Scan for the cell matching the given text and deliver its [x, y] coordinate at center. 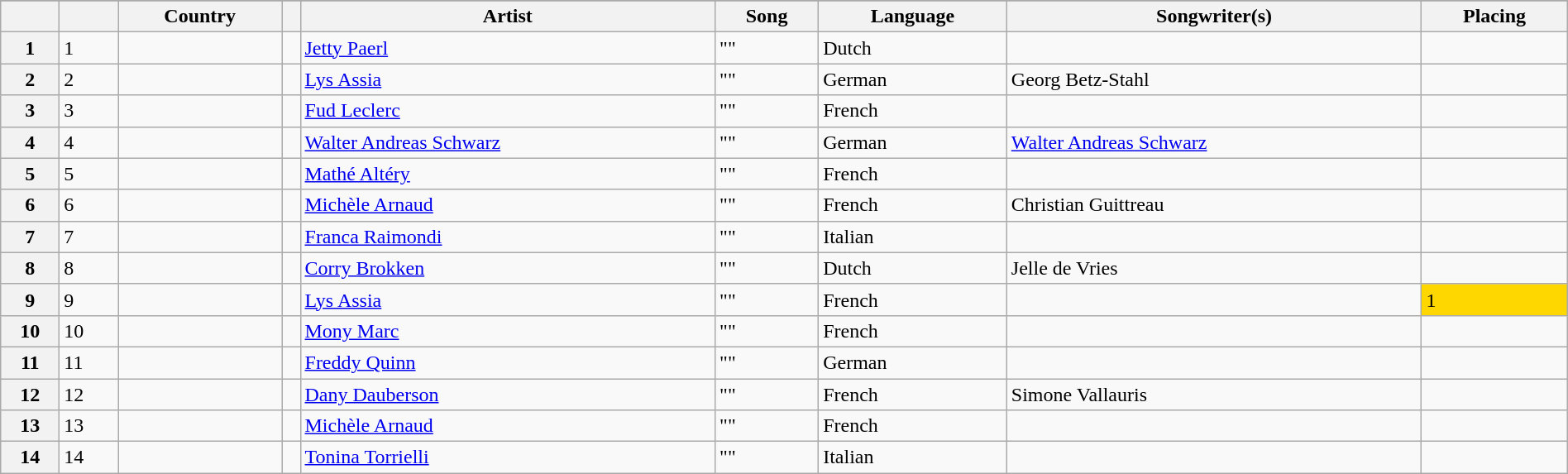
Tonina Torrielli [508, 457]
Dany Dauberson [508, 395]
Fud Leclerc [508, 111]
Country [200, 17]
Placing [1494, 17]
Mathé Altéry [508, 174]
Artist [508, 17]
Freddy Quinn [508, 362]
Mony Marc [508, 331]
Christian Guittreau [1214, 205]
Songwriter(s) [1214, 17]
Language [913, 17]
Jelle de Vries [1214, 268]
Song [767, 17]
Simone Vallauris [1214, 395]
Jetty Paerl [508, 48]
Georg Betz-Stahl [1214, 79]
Corry Brokken [508, 268]
Franca Raimondi [508, 237]
